Search for the cell housing the specified text and yield its [X, Y] center coordinate. 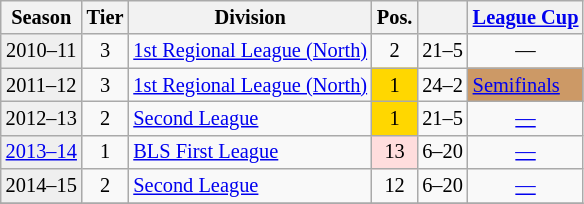
Tier [106, 17]
2010–11 [42, 51]
12 [394, 186]
2011–12 [42, 85]
24–2 [442, 85]
League Cup [526, 17]
Pos. [394, 17]
BLS First League [250, 152]
2013–14 [42, 152]
2014–15 [42, 186]
2012–13 [42, 118]
Season [42, 17]
Semifinals [526, 85]
13 [394, 152]
Division [250, 17]
